Identify which cell holds the provided text, then report its [x, y] central coordinate. 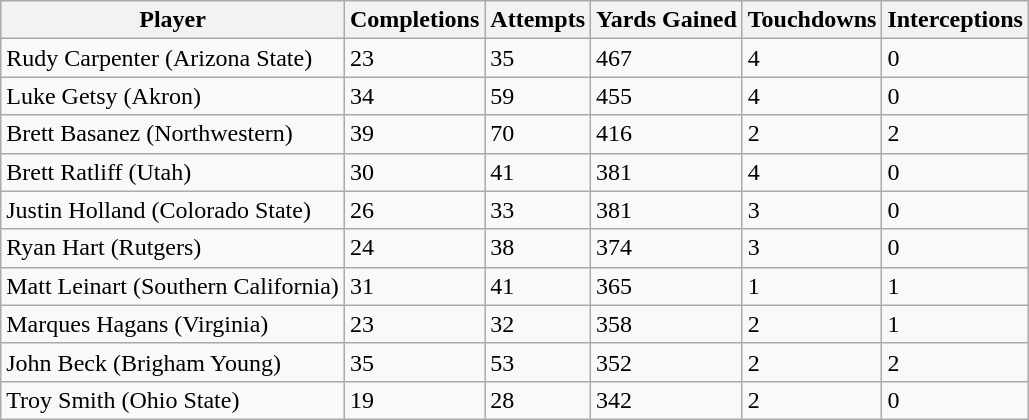
Troy Smith (Ohio State) [173, 400]
32 [538, 324]
342 [667, 400]
Yards Gained [667, 20]
19 [414, 400]
28 [538, 400]
358 [667, 324]
Interceptions [956, 20]
Touchdowns [812, 20]
31 [414, 286]
Luke Getsy (Akron) [173, 96]
Ryan Hart (Rutgers) [173, 248]
Marques Hagans (Virginia) [173, 324]
Brett Basanez (Northwestern) [173, 134]
455 [667, 96]
467 [667, 58]
Completions [414, 20]
Player [173, 20]
Justin Holland (Colorado State) [173, 210]
365 [667, 286]
Rudy Carpenter (Arizona State) [173, 58]
34 [414, 96]
Matt Leinart (Southern California) [173, 286]
39 [414, 134]
Attempts [538, 20]
26 [414, 210]
70 [538, 134]
30 [414, 172]
33 [538, 210]
24 [414, 248]
Brett Ratliff (Utah) [173, 172]
John Beck (Brigham Young) [173, 362]
352 [667, 362]
374 [667, 248]
416 [667, 134]
38 [538, 248]
53 [538, 362]
59 [538, 96]
